Pinpoint the cell where the given text exists, returning its [X, Y] midpoint coordinate. 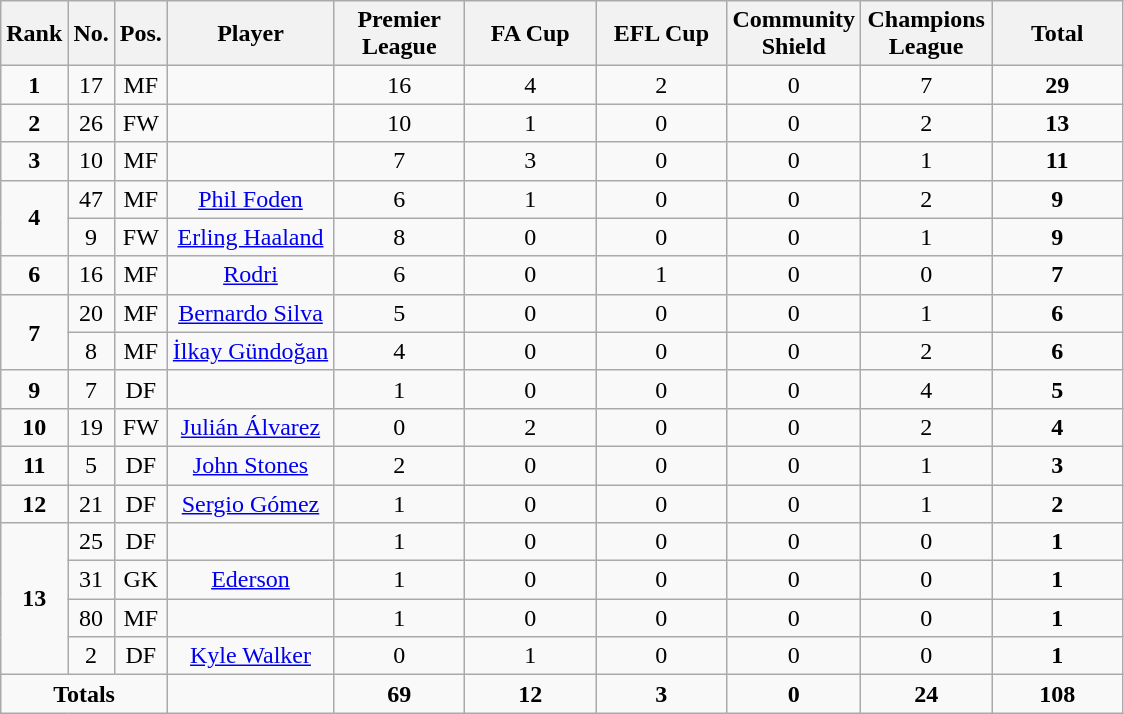
24 [926, 694]
EFL Cup [662, 34]
31 [91, 580]
Premier League [400, 34]
Community Shield [794, 34]
GK [140, 580]
17 [91, 85]
No. [91, 34]
Rodri [250, 275]
Kyle Walker [250, 656]
Champions League [926, 34]
21 [91, 503]
İlkay Gündoğan [250, 351]
Erling Haaland [250, 237]
19 [91, 427]
26 [91, 123]
29 [1058, 85]
Phil Foden [250, 199]
Totals [84, 694]
Player [250, 34]
John Stones [250, 465]
47 [91, 199]
80 [91, 618]
20 [91, 313]
108 [1058, 694]
Rank [34, 34]
Julián Álvarez [250, 427]
Total [1058, 34]
25 [91, 542]
Pos. [140, 34]
FA Cup [530, 34]
69 [400, 694]
Bernardo Silva [250, 313]
Sergio Gómez [250, 503]
Ederson [250, 580]
